Scan for the cell matching the given text and deliver its [X, Y] coordinate at center. 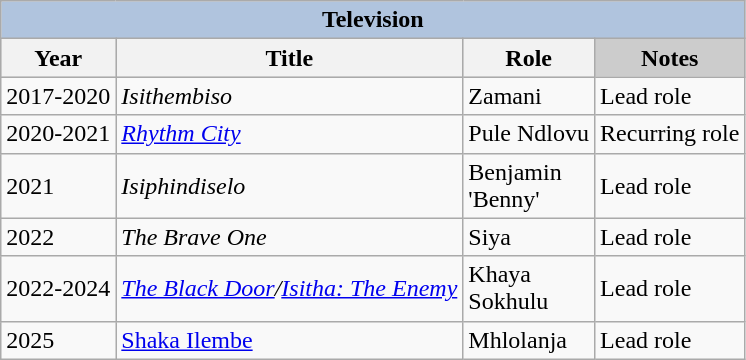
Pule Ndlovu [529, 134]
Siya [529, 237]
Isithembiso [290, 96]
2022 [58, 237]
Isiphindiselo [290, 186]
2020-2021 [58, 134]
Shaka Ilembe [290, 340]
Zamani [529, 96]
The Brave One [290, 237]
The Black Door/Isitha: The Enemy [290, 288]
Role [529, 58]
Television [373, 20]
Benjamin'Benny' [529, 186]
2025 [58, 340]
2017-2020 [58, 96]
2022-2024 [58, 288]
Rhythm City [290, 134]
Mhlolanja [529, 340]
Year [58, 58]
KhayaSokhulu [529, 288]
Recurring role [670, 134]
Notes [670, 58]
Title [290, 58]
2021 [58, 186]
